From the cell containing the given text, extract its center point as (x, y) coordinate. 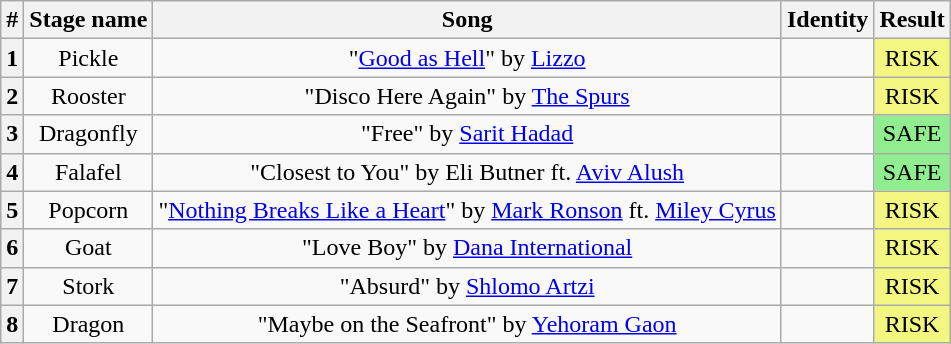
8 (12, 324)
# (12, 20)
Stork (88, 286)
"Closest to You" by Eli Butner ft. Aviv Alush (468, 172)
"Love Boy" by Dana International (468, 248)
7 (12, 286)
3 (12, 134)
6 (12, 248)
Falafel (88, 172)
"Disco Here Again" by The Spurs (468, 96)
Identity (827, 20)
Rooster (88, 96)
"Good as Hell" by Lizzo (468, 58)
"Free" by Sarit Hadad (468, 134)
Stage name (88, 20)
Popcorn (88, 210)
Dragonfly (88, 134)
Pickle (88, 58)
"Maybe on the Seafront" by Yehoram Gaon (468, 324)
1 (12, 58)
5 (12, 210)
4 (12, 172)
Result (912, 20)
"Absurd" by Shlomo Artzi (468, 286)
Song (468, 20)
2 (12, 96)
Goat (88, 248)
Dragon (88, 324)
"Nothing Breaks Like a Heart" by Mark Ronson ft. Miley Cyrus (468, 210)
